Detect which cell encompasses the target text, then output its [x, y] center coordinate. 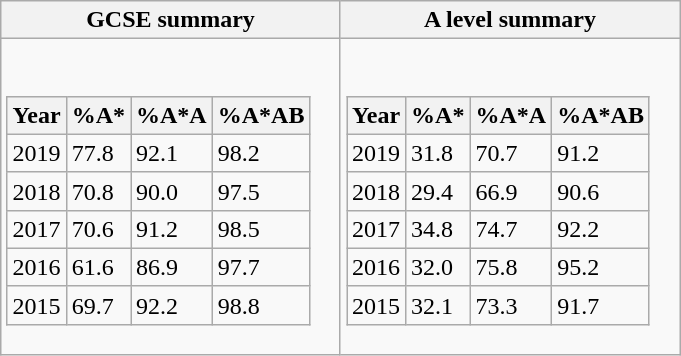
32.1 [438, 305]
66.9 [511, 191]
92.1 [171, 153]
GCSE summary [170, 20]
97.7 [261, 267]
86.9 [171, 267]
91.7 [601, 305]
97.5 [261, 191]
34.8 [438, 229]
98.8 [261, 305]
70.8 [98, 191]
70.7 [511, 153]
32.0 [438, 267]
31.8 [438, 153]
90.0 [171, 191]
98.2 [261, 153]
74.7 [511, 229]
61.6 [98, 267]
Year %A* %A*A %A*AB 2019 31.8 70.7 91.2 2018 29.4 66.9 90.6 2017 34.8 74.7 92.2 2016 32.0 75.8 95.2 2015 32.1 73.3 91.7 [510, 197]
77.8 [98, 153]
29.4 [438, 191]
Year %A* %A*A %A*AB 2019 77.8 92.1 98.2 2018 70.8 90.0 97.5 2017 70.6 91.2 98.5 2016 61.6 86.9 97.7 2015 69.7 92.2 98.8 [170, 197]
A level summary [510, 20]
69.7 [98, 305]
95.2 [601, 267]
70.6 [98, 229]
90.6 [601, 191]
75.8 [511, 267]
98.5 [261, 229]
73.3 [511, 305]
